Return (x, y) of the center of cell containing provided text 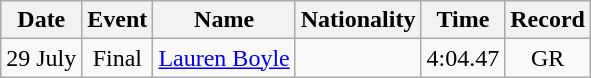
Time (463, 20)
Date (42, 20)
Name (224, 20)
Record (548, 20)
Event (118, 20)
29 July (42, 58)
4:04.47 (463, 58)
GR (548, 58)
Final (118, 58)
Nationality (358, 20)
Lauren Boyle (224, 58)
